Scan for the cell matching the given text and deliver its [X, Y] coordinate at center. 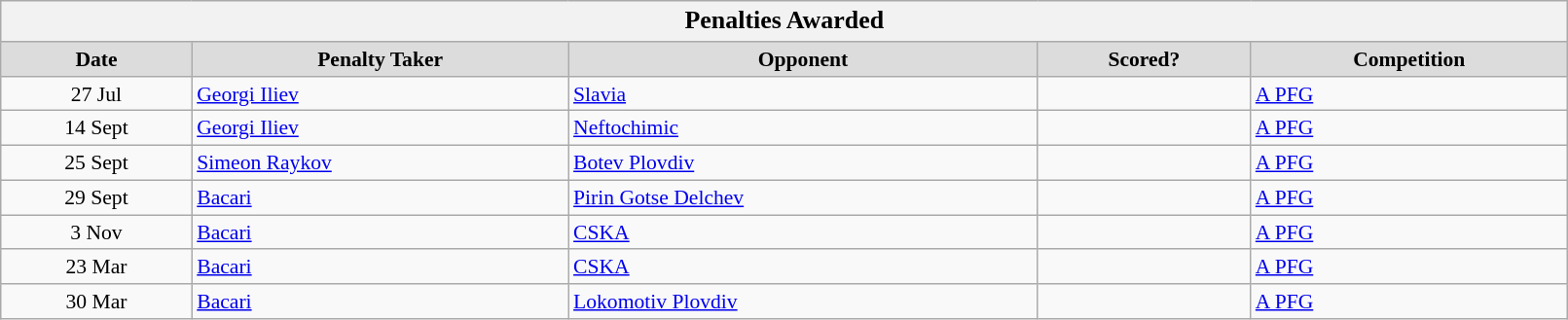
Scored? [1145, 59]
27 Jul [96, 94]
Opponent [803, 59]
Date [96, 59]
3 Nov [96, 232]
Lokomotiv Plovdiv [803, 302]
Penalty Taker [380, 59]
Neftochimic [803, 128]
25 Sept [96, 163]
Penalties Awarded [784, 21]
23 Mar [96, 267]
29 Sept [96, 198]
Slavia [803, 94]
Competition [1409, 59]
30 Mar [96, 302]
14 Sept [96, 128]
Botev Plovdiv [803, 163]
Pirin Gotse Delchev [803, 198]
Simeon Raykov [380, 163]
